Determine the [X, Y] coordinate at the center of the cell enclosing the given text.  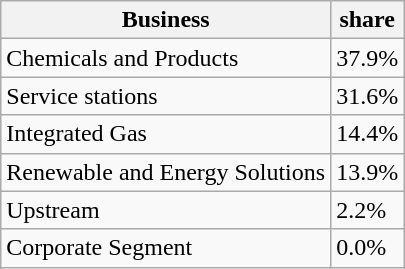
31.6% [368, 96]
Renewable and Energy Solutions [166, 172]
2.2% [368, 210]
Upstream [166, 210]
14.4% [368, 134]
Chemicals and Products [166, 58]
37.9% [368, 58]
0.0% [368, 248]
13.9% [368, 172]
Integrated Gas [166, 134]
Business [166, 20]
Corporate Segment [166, 248]
Service stations [166, 96]
share [368, 20]
